From the cell containing the given text, extract its center point as (x, y) coordinate. 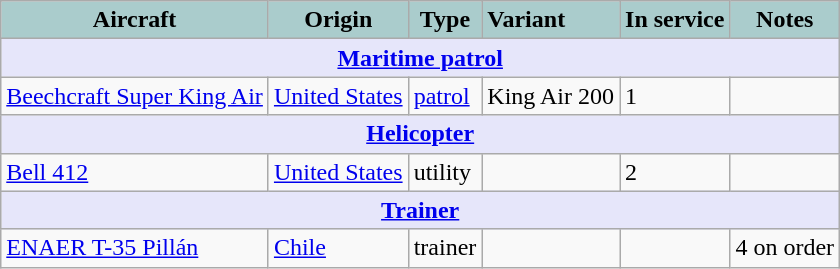
Chile (338, 248)
Notes (785, 20)
Variant (551, 20)
King Air 200 (551, 96)
In service (675, 20)
Bell 412 (135, 172)
Helicopter (420, 134)
Origin (338, 20)
Aircraft (135, 20)
ENAER T-35 Pillán (135, 248)
Type (445, 20)
4 on order (785, 248)
utility (445, 172)
trainer (445, 248)
Trainer (420, 210)
1 (675, 96)
Maritime patrol (420, 58)
Beechcraft Super King Air (135, 96)
2 (675, 172)
patrol (445, 96)
